Return (X, Y) of the center of cell containing provided text 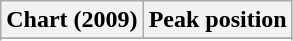
Peak position (218, 20)
Chart (2009) (72, 20)
